Output the (X, Y) coordinate of the center of the cell containing the given text.  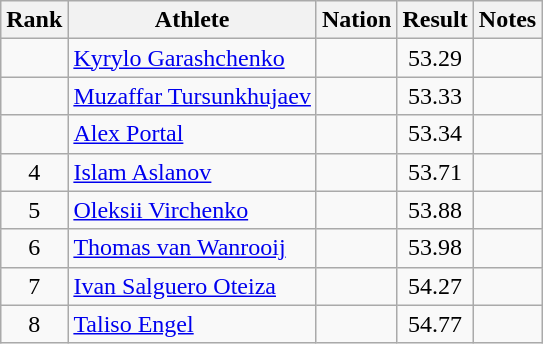
53.88 (435, 210)
Muzaffar Tursunkhujaev (192, 96)
Rank (34, 20)
5 (34, 210)
Kyrylo Garashchenko (192, 58)
Islam Aslanov (192, 172)
4 (34, 172)
Oleksii Virchenko (192, 210)
Alex Portal (192, 134)
53.29 (435, 58)
Taliso Engel (192, 324)
53.98 (435, 248)
54.77 (435, 324)
Nation (356, 20)
Athlete (192, 20)
54.27 (435, 286)
53.34 (435, 134)
7 (34, 286)
Notes (507, 20)
Ivan Salguero Oteiza (192, 286)
Result (435, 20)
Thomas van Wanrooij (192, 248)
8 (34, 324)
6 (34, 248)
53.71 (435, 172)
53.33 (435, 96)
